Capture the cell that displays the provided text and extract its (X, Y) central coordinate. 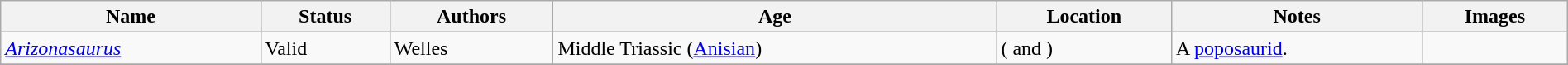
Location (1084, 17)
A poposaurid. (1297, 48)
Age (775, 17)
Name (131, 17)
Status (325, 17)
Notes (1297, 17)
Valid (325, 48)
Middle Triassic (Anisian) (775, 48)
( and ) (1084, 48)
Arizonasaurus (131, 48)
Welles (471, 48)
Authors (471, 17)
Images (1495, 17)
